Identify which cell holds the provided text, then report its [x, y] central coordinate. 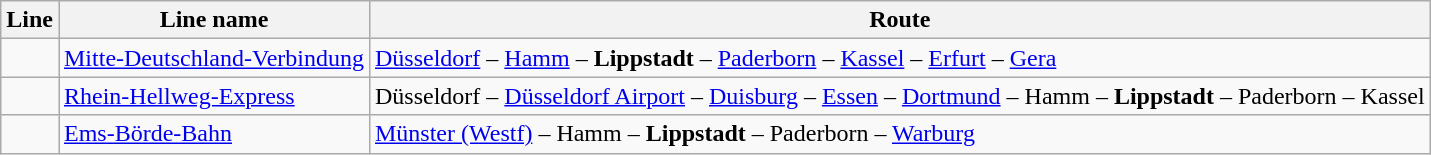
Route [900, 20]
Mitte-Deutschland-Verbindung [214, 58]
Line name [214, 20]
Ems-Börde-Bahn [214, 134]
Münster (Westf) – Hamm – Lippstadt – Paderborn – Warburg [900, 134]
Line [30, 20]
Düsseldorf – Hamm – Lippstadt – Paderborn – Kassel – Erfurt – Gera [900, 58]
Düsseldorf – Düsseldorf Airport – Duisburg – Essen – Dortmund – Hamm – Lippstadt – Paderborn – Kassel [900, 96]
Rhein-Hellweg-Express [214, 96]
